Return the (x, y) coordinate for the center point of the cell that contains the specified text.  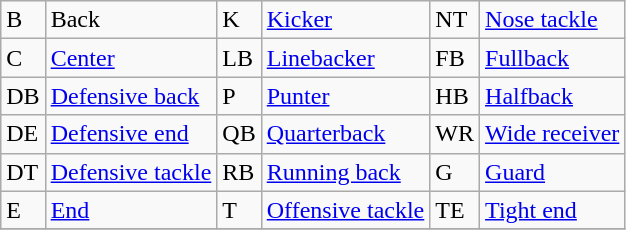
End (131, 210)
Defensive tackle (131, 172)
Defensive back (131, 96)
Back (131, 20)
Center (131, 58)
Kicker (346, 20)
Defensive end (131, 134)
FB (455, 58)
QB (239, 134)
LB (239, 58)
DB (23, 96)
Punter (346, 96)
Offensive tackle (346, 210)
Tight end (552, 210)
Halfback (552, 96)
Guard (552, 172)
Running back (346, 172)
DT (23, 172)
NT (455, 20)
P (239, 96)
RB (239, 172)
B (23, 20)
DE (23, 134)
Wide receiver (552, 134)
G (455, 172)
WR (455, 134)
Linebacker (346, 58)
TE (455, 210)
C (23, 58)
T (239, 210)
K (239, 20)
Nose tackle (552, 20)
Fullback (552, 58)
HB (455, 96)
Quarterback (346, 134)
E (23, 210)
